Scan for the cell matching the given text and deliver its (x, y) coordinate at center. 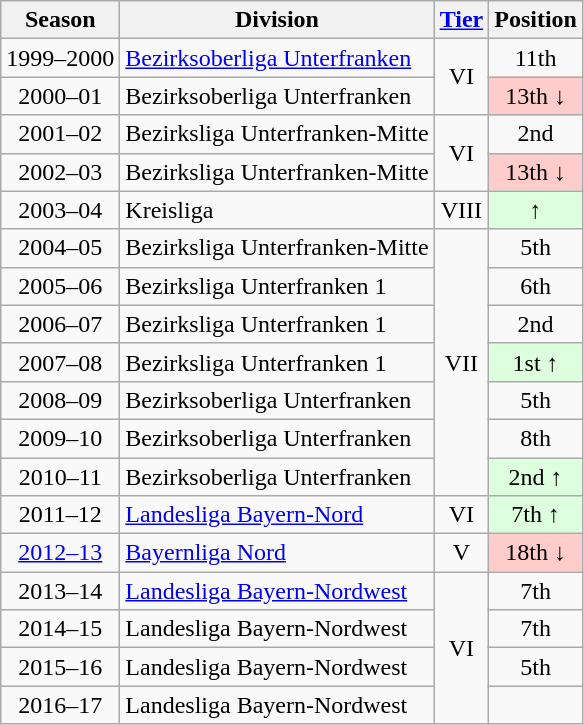
18th ↓ (536, 553)
2010–11 (60, 477)
2007–08 (60, 362)
2000–01 (60, 96)
2016–17 (60, 705)
↑ (536, 210)
2013–14 (60, 591)
2008–09 (60, 400)
Bayernliga Nord (277, 553)
2002–03 (60, 172)
2003–04 (60, 210)
1999–2000 (60, 58)
VII (462, 362)
2005–06 (60, 286)
Kreisliga (277, 210)
8th (536, 438)
2001–02 (60, 134)
Division (277, 20)
2014–15 (60, 629)
2012–13 (60, 553)
2011–12 (60, 515)
1st ↑ (536, 362)
2009–10 (60, 438)
11th (536, 58)
Season (60, 20)
Tier (462, 20)
2004–05 (60, 248)
7th ↑ (536, 515)
2nd ↑ (536, 477)
Landesliga Bayern-Nord (277, 515)
2015–16 (60, 667)
2006–07 (60, 324)
V (462, 553)
Position (536, 20)
VIII (462, 210)
6th (536, 286)
